Scan for the cell matching the given text and deliver its [x, y] coordinate at center. 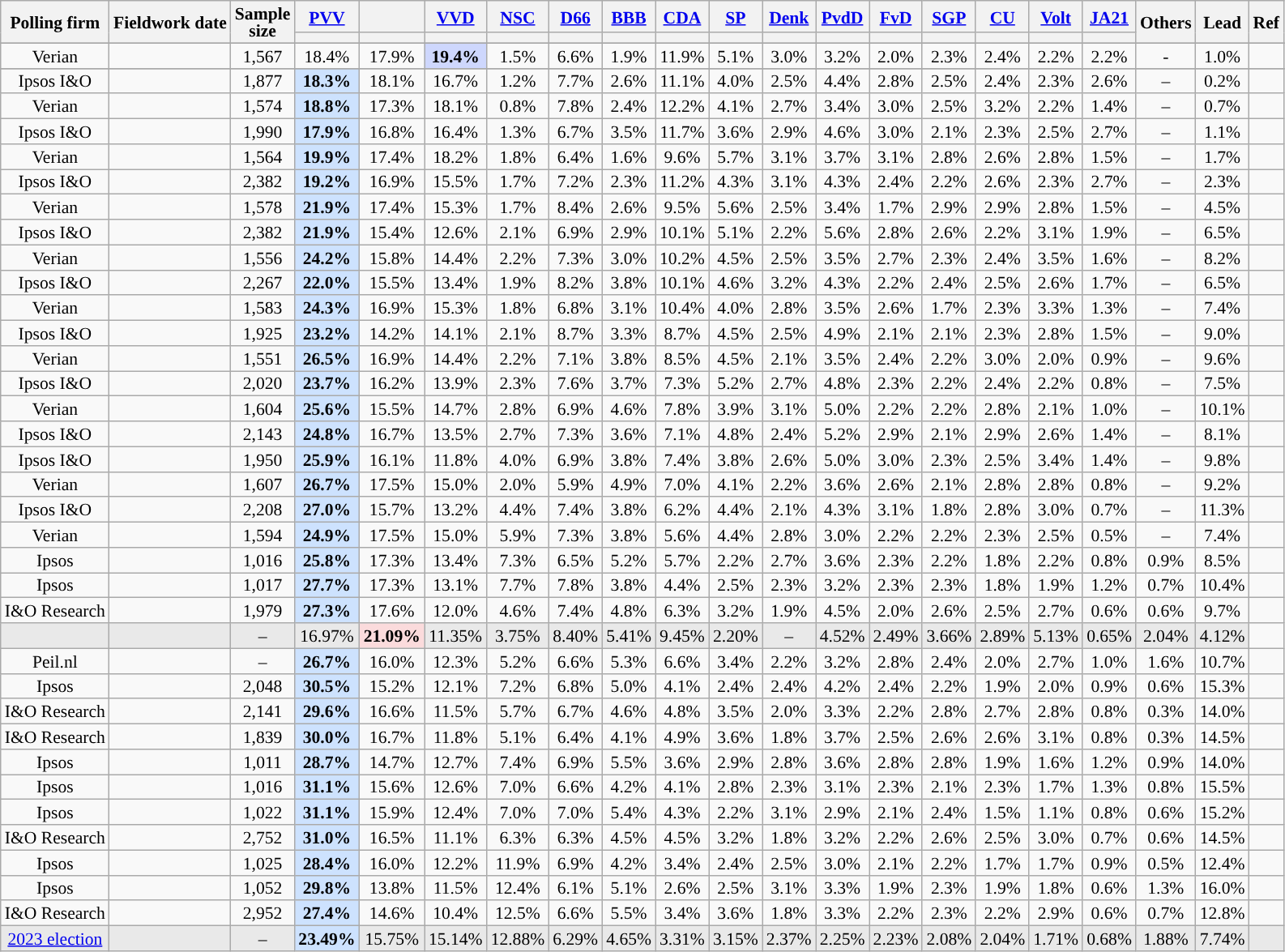
VVD [455, 16]
PvdD [843, 16]
9.8% [1223, 459]
15.9% [392, 812]
28.4% [327, 862]
13.8% [392, 888]
17.6% [392, 611]
9.0% [1223, 334]
14.6% [392, 914]
3.66% [949, 635]
12.5% [519, 914]
13.9% [455, 384]
5.3% [629, 661]
23.7% [327, 384]
7.74% [1223, 938]
SGP [949, 16]
3.75% [519, 635]
Others [1166, 22]
25.6% [327, 408]
0.65% [1109, 635]
CU [1002, 16]
11.3% [1223, 510]
1,022 [263, 812]
7.6% [575, 384]
8.1% [1223, 434]
1,567 [263, 55]
19.4% [455, 55]
14.2% [392, 334]
Peil.nl [55, 661]
4.52% [843, 635]
1,052 [263, 888]
12.1% [455, 685]
8.40% [575, 635]
0.68% [1109, 938]
Fieldwork date [170, 22]
6.29% [575, 938]
11.2% [682, 181]
- [1166, 55]
1,551 [263, 358]
24.8% [327, 434]
29.8% [327, 888]
24.9% [327, 535]
BBB [629, 16]
16.4% [455, 131]
1,979 [263, 611]
23.49% [327, 938]
3.31% [682, 938]
27.4% [327, 914]
2.89% [1002, 635]
PVV [327, 16]
2,267 [263, 282]
1,556 [263, 258]
21.09% [392, 635]
1,594 [263, 535]
2,048 [263, 685]
1.88% [1166, 938]
24.3% [327, 308]
18.3% [327, 81]
27.7% [327, 585]
16.8% [392, 131]
1,839 [263, 737]
FvD [896, 16]
2,143 [263, 434]
18.2% [455, 157]
Volt [1056, 16]
1,564 [263, 157]
13.1% [455, 585]
15.8% [392, 258]
13.5% [455, 434]
1,877 [263, 81]
15.6% [392, 788]
1,574 [263, 107]
27.3% [327, 611]
9.2% [1223, 485]
10.7% [1223, 661]
12.88% [519, 938]
30.5% [327, 685]
2023 election [55, 938]
15.75% [392, 938]
25.9% [327, 459]
2.20% [736, 635]
4.12% [1223, 635]
14.1% [455, 334]
18.8% [327, 107]
16.1% [392, 459]
Lead [1223, 22]
1,011 [263, 762]
2,020 [263, 384]
2.23% [896, 938]
1,017 [263, 585]
JA21 [1109, 16]
SP [736, 16]
5.4% [629, 812]
8.4% [575, 207]
1,604 [263, 408]
Samplesize [263, 22]
D66 [575, 16]
11.7% [682, 131]
9.5% [682, 207]
15.14% [455, 938]
19.9% [327, 157]
2,752 [263, 838]
15.4% [392, 232]
31.0% [327, 838]
1,583 [263, 308]
15.7% [392, 510]
4.65% [629, 938]
6.2% [682, 510]
NSC [519, 16]
1,607 [263, 485]
29.6% [327, 711]
18.4% [327, 55]
Ref [1266, 22]
3.15% [736, 938]
16.2% [392, 384]
1,950 [263, 459]
1,578 [263, 207]
12.8% [1223, 914]
22.0% [327, 282]
9.45% [682, 635]
16.5% [392, 838]
1,990 [263, 131]
16.97% [327, 635]
12.3% [455, 661]
3.9% [736, 408]
2.08% [949, 938]
16.6% [392, 711]
2.25% [843, 938]
5.13% [1056, 635]
6.1% [575, 888]
19.2% [327, 181]
9.7% [1223, 611]
2,952 [263, 914]
2.37% [789, 938]
2,208 [263, 510]
1.71% [1056, 938]
0.2% [1223, 81]
1,025 [263, 862]
Denk [789, 16]
28.7% [327, 762]
2,141 [263, 711]
30.0% [327, 737]
23.2% [327, 334]
27.0% [327, 510]
12.0% [455, 611]
10.2% [682, 258]
2.49% [896, 635]
1,925 [263, 334]
CDA [682, 16]
24.2% [327, 258]
25.8% [327, 561]
12.7% [455, 762]
13.2% [455, 510]
26.5% [327, 358]
5.41% [629, 635]
7.5% [1223, 384]
Polling firm [55, 22]
11.35% [455, 635]
